Scan for the cell matching the given text and deliver its (x, y) coordinate at center. 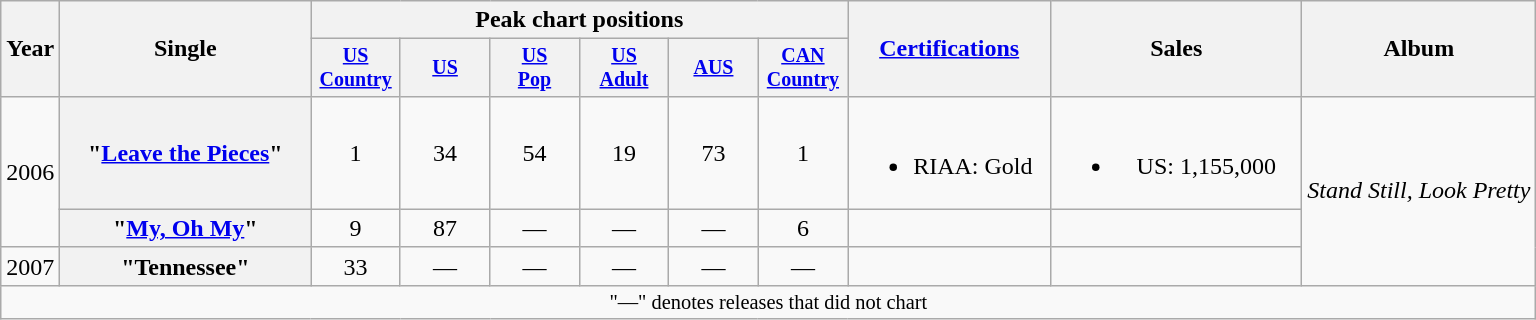
USPop (534, 68)
USAdult (624, 68)
54 (534, 152)
19 (624, 152)
"Leave the Pieces" (186, 152)
34 (444, 152)
"—" denotes releases that did not chart (768, 302)
73 (714, 152)
Album (1419, 49)
Year (30, 49)
"Tennessee" (186, 266)
2006 (30, 172)
RIAA: Gold (950, 152)
9 (356, 228)
Stand Still, Look Pretty (1419, 190)
Sales (1176, 49)
CAN Country (802, 68)
2007 (30, 266)
"My, Oh My" (186, 228)
US: 1,155,000 (1176, 152)
33 (356, 266)
Peak chart positions (580, 20)
6 (802, 228)
AUS (714, 68)
Certifications (950, 49)
US Country (356, 68)
Single (186, 49)
US (444, 68)
87 (444, 228)
